Detect which cell encompasses the target text, then output its [x, y] center coordinate. 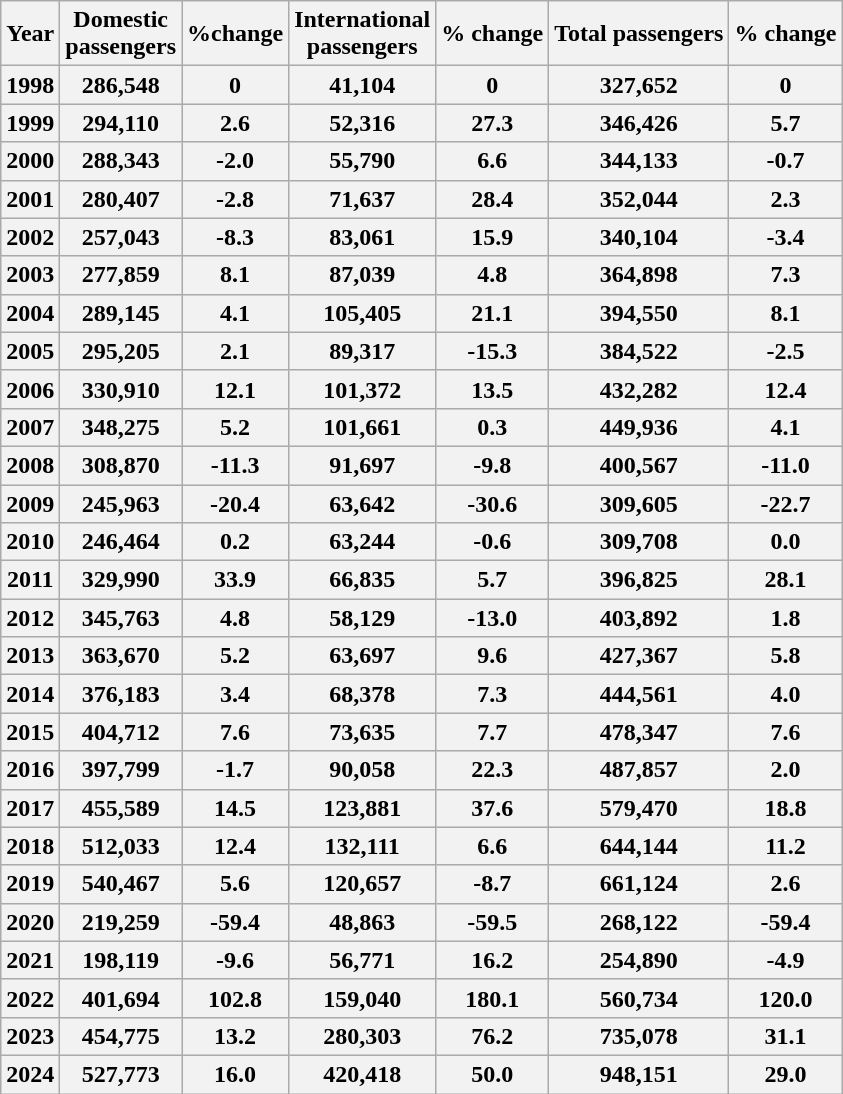
90,058 [362, 770]
401,694 [121, 998]
427,367 [639, 656]
15.9 [492, 237]
540,467 [121, 884]
327,652 [639, 85]
364,898 [639, 275]
21.1 [492, 313]
Total passengers [639, 34]
-3.4 [786, 237]
288,343 [121, 161]
245,963 [121, 503]
579,470 [639, 808]
346,426 [639, 123]
11.2 [786, 846]
2004 [30, 313]
2012 [30, 618]
384,522 [639, 351]
66,835 [362, 580]
257,043 [121, 237]
2008 [30, 465]
2020 [30, 922]
2013 [30, 656]
-59.5 [492, 922]
18.8 [786, 808]
16.2 [492, 960]
394,550 [639, 313]
105,405 [362, 313]
41,104 [362, 85]
277,859 [121, 275]
294,110 [121, 123]
16.0 [236, 1074]
102.8 [236, 998]
13.2 [236, 1036]
344,133 [639, 161]
280,303 [362, 1036]
2002 [30, 237]
2006 [30, 389]
2015 [30, 732]
219,259 [121, 922]
444,561 [639, 694]
403,892 [639, 618]
58,129 [362, 618]
2000 [30, 161]
309,605 [639, 503]
56,771 [362, 960]
0.3 [492, 427]
-9.6 [236, 960]
345,763 [121, 618]
2018 [30, 846]
295,205 [121, 351]
63,697 [362, 656]
132,111 [362, 846]
120.0 [786, 998]
2016 [30, 770]
87,039 [362, 275]
2010 [30, 542]
-2.0 [236, 161]
%change [236, 34]
348,275 [121, 427]
101,661 [362, 427]
2024 [30, 1074]
-22.7 [786, 503]
-20.4 [236, 503]
478,347 [639, 732]
-11.0 [786, 465]
89,317 [362, 351]
2014 [30, 694]
396,825 [639, 580]
68,378 [362, 694]
363,670 [121, 656]
735,078 [639, 1036]
5.6 [236, 884]
48,863 [362, 922]
432,282 [639, 389]
246,464 [121, 542]
101,372 [362, 389]
527,773 [121, 1074]
280,407 [121, 199]
-0.7 [786, 161]
76.2 [492, 1036]
120,657 [362, 884]
268,122 [639, 922]
2022 [30, 998]
9.6 [492, 656]
-0.6 [492, 542]
404,712 [121, 732]
1998 [30, 85]
83,061 [362, 237]
0.2 [236, 542]
2003 [30, 275]
-11.3 [236, 465]
644,144 [639, 846]
329,990 [121, 580]
180.1 [492, 998]
487,857 [639, 770]
2019 [30, 884]
308,870 [121, 465]
-8.7 [492, 884]
2.0 [786, 770]
400,567 [639, 465]
-13.0 [492, 618]
2021 [30, 960]
22.3 [492, 770]
352,044 [639, 199]
5.8 [786, 656]
2005 [30, 351]
37.6 [492, 808]
Domestic passengers [121, 34]
73,635 [362, 732]
661,124 [639, 884]
0.0 [786, 542]
286,548 [121, 85]
2023 [30, 1036]
International passengers [362, 34]
-1.7 [236, 770]
455,589 [121, 808]
397,799 [121, 770]
159,040 [362, 998]
-4.9 [786, 960]
4.0 [786, 694]
50.0 [492, 1074]
-15.3 [492, 351]
123,881 [362, 808]
7.7 [492, 732]
1.8 [786, 618]
91,697 [362, 465]
2.3 [786, 199]
63,642 [362, 503]
2001 [30, 199]
454,775 [121, 1036]
-9.8 [492, 465]
14.5 [236, 808]
-30.6 [492, 503]
-2.5 [786, 351]
12.1 [236, 389]
71,637 [362, 199]
Year [30, 34]
55,790 [362, 161]
27.3 [492, 123]
28.1 [786, 580]
340,104 [639, 237]
-2.8 [236, 199]
2007 [30, 427]
512,033 [121, 846]
2.1 [236, 351]
33.9 [236, 580]
449,936 [639, 427]
2011 [30, 580]
948,151 [639, 1074]
254,890 [639, 960]
289,145 [121, 313]
330,910 [121, 389]
3.4 [236, 694]
309,708 [639, 542]
376,183 [121, 694]
2009 [30, 503]
198,119 [121, 960]
63,244 [362, 542]
28.4 [492, 199]
31.1 [786, 1036]
52,316 [362, 123]
2017 [30, 808]
-8.3 [236, 237]
1999 [30, 123]
420,418 [362, 1074]
29.0 [786, 1074]
560,734 [639, 998]
13.5 [492, 389]
